Identify which cell holds the provided text, then report its [x, y] central coordinate. 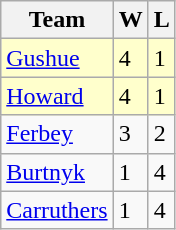
2 [162, 134]
W [130, 20]
L [162, 20]
Team [57, 20]
Carruthers [57, 210]
Burtnyk [57, 172]
Howard [57, 96]
Gushue [57, 58]
3 [130, 134]
Ferbey [57, 134]
